Return (X, Y) of the center of cell containing provided text 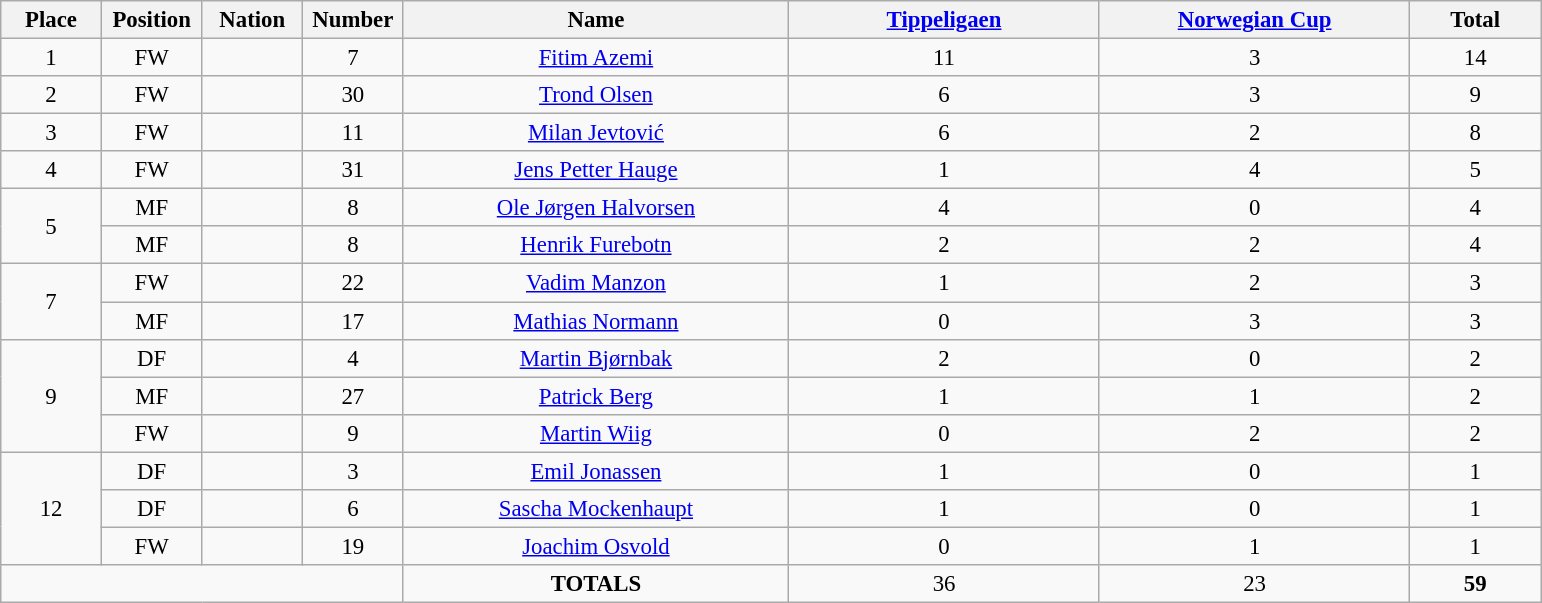
Emil Jonassen (596, 471)
Tippeligaen (944, 20)
Patrick Berg (596, 396)
14 (1476, 58)
23 (1254, 584)
31 (354, 170)
Martin Bjørnbak (596, 358)
Position (152, 20)
19 (354, 546)
59 (1476, 584)
36 (944, 584)
Martin Wiig (596, 433)
Vadim Manzon (596, 283)
Ole Jørgen Halvorsen (596, 208)
22 (354, 283)
12 (52, 508)
Norwegian Cup (1254, 20)
Number (354, 20)
17 (354, 321)
Jens Petter Hauge (596, 170)
Mathias Normann (596, 321)
Name (596, 20)
Milan Jevtović (596, 133)
27 (354, 396)
Joachim Osvold (596, 546)
Place (52, 20)
TOTALS (596, 584)
Sascha Mockenhaupt (596, 509)
30 (354, 95)
Trond Olsen (596, 95)
Henrik Furebotn (596, 245)
Fitim Azemi (596, 58)
Total (1476, 20)
Nation (252, 20)
